Pinpoint the cell where the given text exists, returning its [x, y] midpoint coordinate. 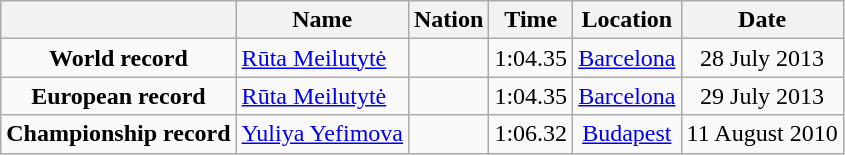
World record [118, 58]
Location [627, 20]
29 July 2013 [762, 96]
Date [762, 20]
11 August 2010 [762, 134]
Championship record [118, 134]
28 July 2013 [762, 58]
European record [118, 96]
Nation [448, 20]
Time [531, 20]
1:06.32 [531, 134]
Name [322, 20]
Budapest [627, 134]
Yuliya Yefimova [322, 134]
